Detect which cell encompasses the target text, then output its [x, y] center coordinate. 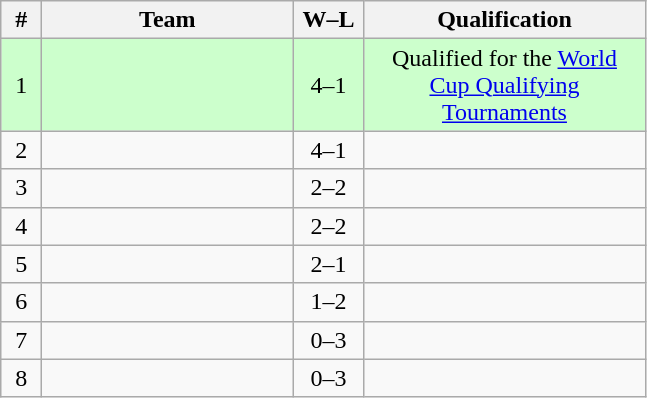
W–L [328, 20]
# [22, 20]
2 [22, 150]
7 [22, 340]
1 [22, 85]
3 [22, 188]
6 [22, 302]
Qualification [504, 20]
Qualified for the World Cup Qualifying Tournaments [504, 85]
1–2 [328, 302]
8 [22, 378]
Team [168, 20]
2–1 [328, 264]
5 [22, 264]
4 [22, 226]
